Capture the cell that displays the provided text and extract its (X, Y) central coordinate. 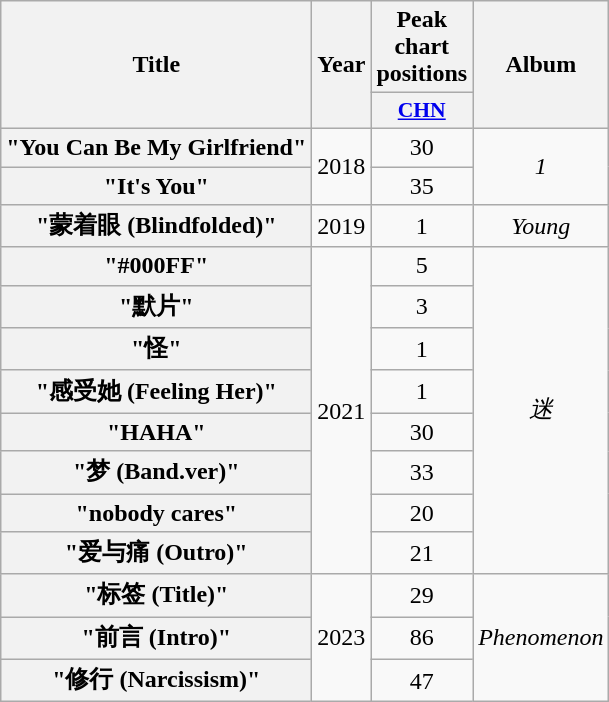
"怪" (156, 350)
Title (156, 65)
Young (541, 226)
29 (422, 596)
CHN (422, 111)
"It's You" (156, 185)
47 (422, 680)
"梦 (Band.ver)" (156, 472)
"感受她 (Feeling Her)" (156, 392)
Phenomenon (541, 638)
3 (422, 306)
20 (422, 513)
35 (422, 185)
33 (422, 472)
"HAHA" (156, 432)
迷 (541, 410)
Album (541, 65)
"蒙着眼 (Blindfolded)" (156, 226)
"标签 (Title)" (156, 596)
21 (422, 554)
"默片" (156, 306)
5 (422, 266)
"nobody cares" (156, 513)
86 (422, 638)
"前言 (Intro)" (156, 638)
"#000FF" (156, 266)
2021 (342, 410)
"爱与痛 (Outro)" (156, 554)
2023 (342, 638)
"You Can Be My Girlfriend" (156, 147)
Year (342, 65)
2018 (342, 166)
"修行 (Narcissism)" (156, 680)
2019 (342, 226)
Peak chart positions (422, 47)
